Determine the (X, Y) coordinate at the center of the cell enclosing the given text.  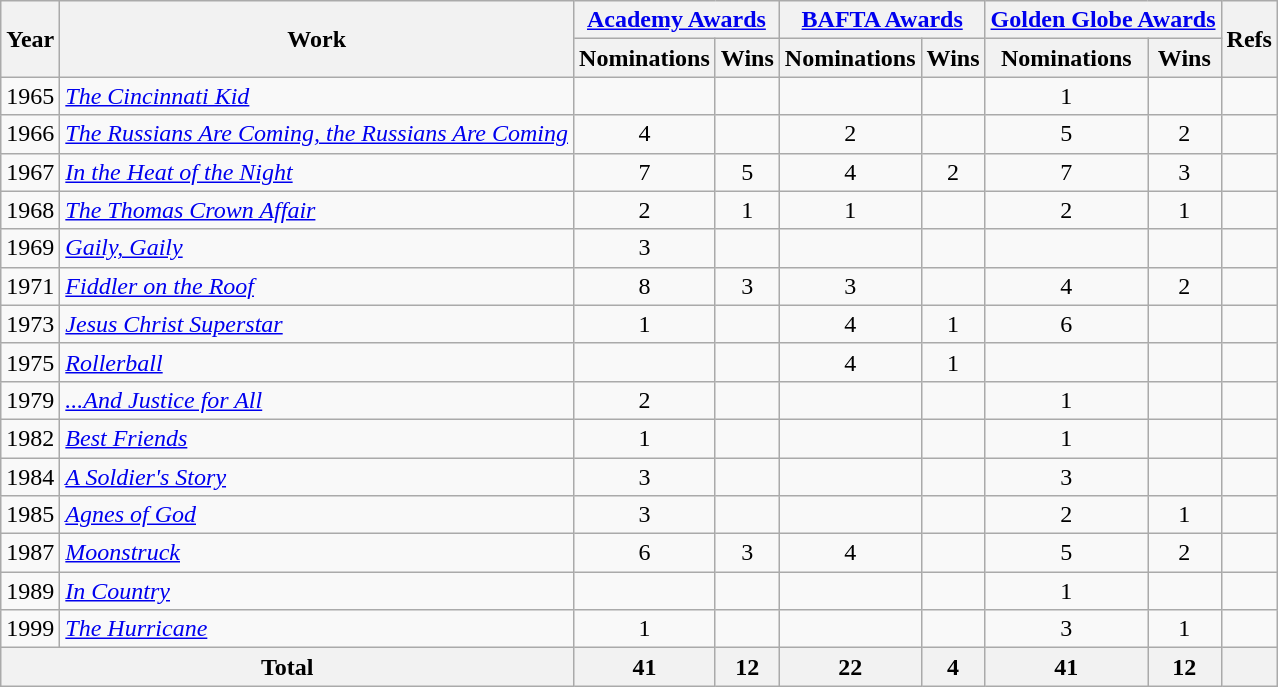
1979 (30, 400)
1966 (30, 134)
The Russians Are Coming, the Russians Are Coming (317, 134)
The Cincinnati Kid (317, 96)
1965 (30, 96)
Golden Globe Awards (1103, 20)
1999 (30, 629)
1969 (30, 248)
...And Justice for All (317, 400)
1984 (30, 477)
1973 (30, 324)
Refs (1249, 39)
1967 (30, 172)
Academy Awards (677, 20)
1982 (30, 438)
Moonstruck (317, 553)
Work (317, 39)
Total (288, 667)
Jesus Christ Superstar (317, 324)
In Country (317, 591)
Rollerball (317, 362)
1968 (30, 210)
Year (30, 39)
1985 (30, 515)
1989 (30, 591)
Best Friends (317, 438)
The Thomas Crown Affair (317, 210)
A Soldier's Story (317, 477)
1971 (30, 286)
1975 (30, 362)
Agnes of God (317, 515)
Fiddler on the Roof (317, 286)
BAFTA Awards (882, 20)
Gaily, Gaily (317, 248)
8 (645, 286)
1987 (30, 553)
22 (850, 667)
In the Heat of the Night (317, 172)
The Hurricane (317, 629)
